For the text-containing cell, return its midpoint in (x, y) coordinate format. 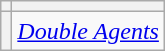
Double Agents (88, 31)
